Determine the [x, y] coordinate at the center of the cell enclosing the given text.  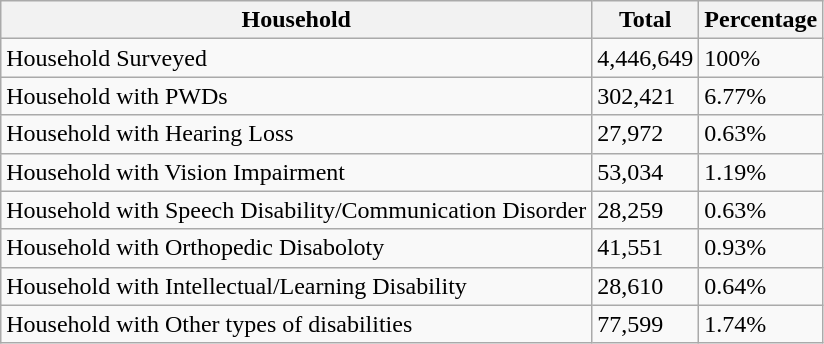
0.93% [761, 248]
Household with Hearing Loss [296, 134]
Household with Other types of disabilities [296, 324]
27,972 [646, 134]
Household with Orthopedic Disaboloty [296, 248]
1.74% [761, 324]
Percentage [761, 20]
1.19% [761, 172]
77,599 [646, 324]
100% [761, 58]
Household with Vision Impairment [296, 172]
Total [646, 20]
302,421 [646, 96]
41,551 [646, 248]
Household [296, 20]
Household Surveyed [296, 58]
28,259 [646, 210]
28,610 [646, 286]
Household with PWDs [296, 96]
Household with Speech Disability/Communication Disorder [296, 210]
6.77% [761, 96]
4,446,649 [646, 58]
0.64% [761, 286]
53,034 [646, 172]
Household with Intellectual/Learning Disability [296, 286]
